Detect which cell encompasses the target text, then output its (x, y) center coordinate. 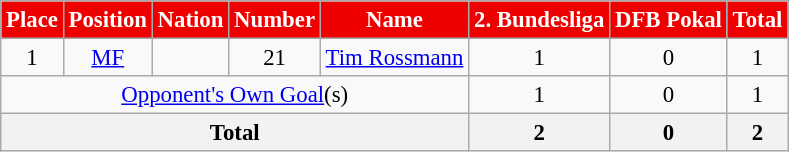
MF (108, 58)
Name (394, 20)
DFB Pokal (669, 20)
Tim Rossmann (394, 58)
Place (32, 20)
Position (108, 20)
21 (275, 58)
Opponent's Own Goal(s) (235, 95)
Nation (190, 20)
2. Bundesliga (540, 20)
Number (275, 20)
